Search for the cell housing the specified text and yield its (X, Y) center coordinate. 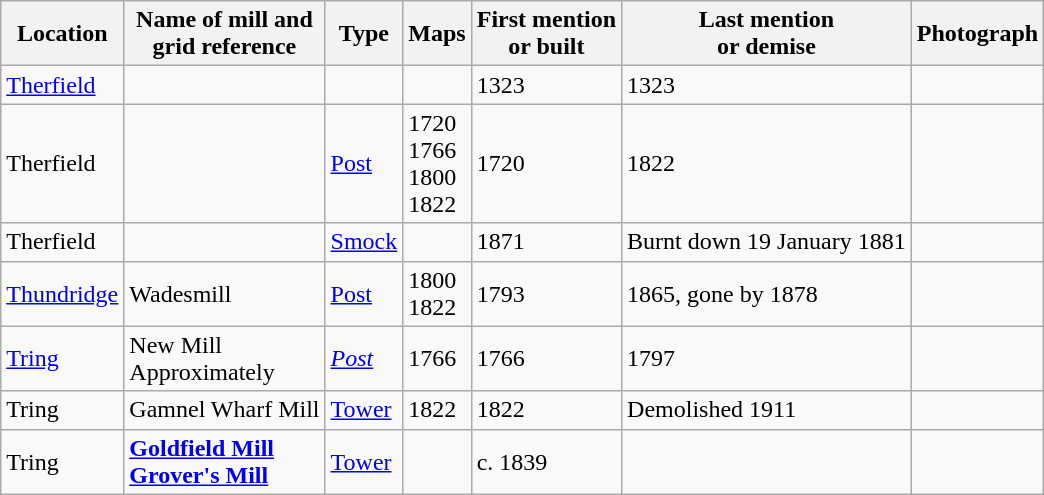
Gamnel Wharf Mill (224, 410)
Demolished 1911 (767, 410)
1865, gone by 1878 (767, 294)
Burnt down 19 January 1881 (767, 242)
Type (364, 34)
Name of mill andgrid reference (224, 34)
1720 (546, 164)
1797 (767, 358)
c. 1839 (546, 462)
Photograph (977, 34)
Location (62, 34)
Smock (364, 242)
1793 (546, 294)
1720176618001822 (437, 164)
Maps (437, 34)
Wadesmill (224, 294)
First mentionor built (546, 34)
Thundridge (62, 294)
New MillApproximately (224, 358)
Goldfield MillGrover's Mill (224, 462)
Last mention or demise (767, 34)
18001822 (437, 294)
1871 (546, 242)
